Return the [x, y] coordinate for the center point of the cell that contains the specified text.  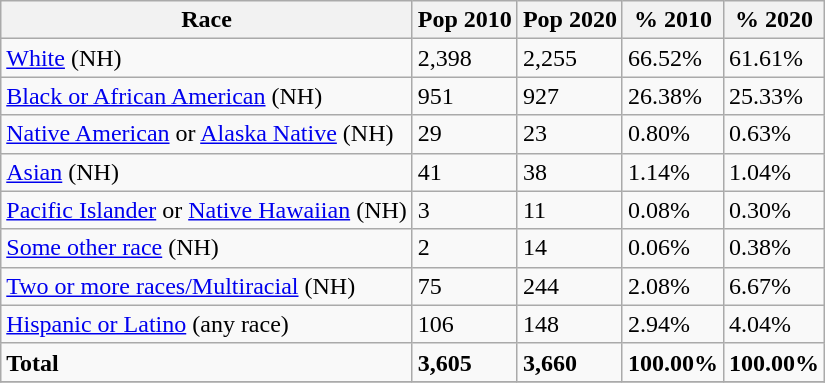
1.14% [672, 172]
White (NH) [207, 58]
Total [207, 362]
1.04% [774, 172]
11 [570, 210]
Race [207, 20]
Asian (NH) [207, 172]
106 [464, 324]
2.94% [672, 324]
927 [570, 96]
0.80% [672, 134]
3,660 [570, 362]
23 [570, 134]
0.30% [774, 210]
244 [570, 286]
Black or African American (NH) [207, 96]
2,398 [464, 58]
75 [464, 286]
951 [464, 96]
Hispanic or Latino (any race) [207, 324]
% 2020 [774, 20]
61.61% [774, 58]
3 [464, 210]
Two or more races/Multiracial (NH) [207, 286]
14 [570, 248]
2,255 [570, 58]
0.06% [672, 248]
Pop 2010 [464, 20]
0.38% [774, 248]
% 2010 [672, 20]
4.04% [774, 324]
66.52% [672, 58]
0.63% [774, 134]
38 [570, 172]
148 [570, 324]
Pacific Islander or Native Hawaiian (NH) [207, 210]
26.38% [672, 96]
Some other race (NH) [207, 248]
6.67% [774, 286]
0.08% [672, 210]
3,605 [464, 362]
Pop 2020 [570, 20]
2 [464, 248]
29 [464, 134]
2.08% [672, 286]
25.33% [774, 96]
Native American or Alaska Native (NH) [207, 134]
41 [464, 172]
